Extract the (x, y) coordinate from the center of the cell holding the provided text.  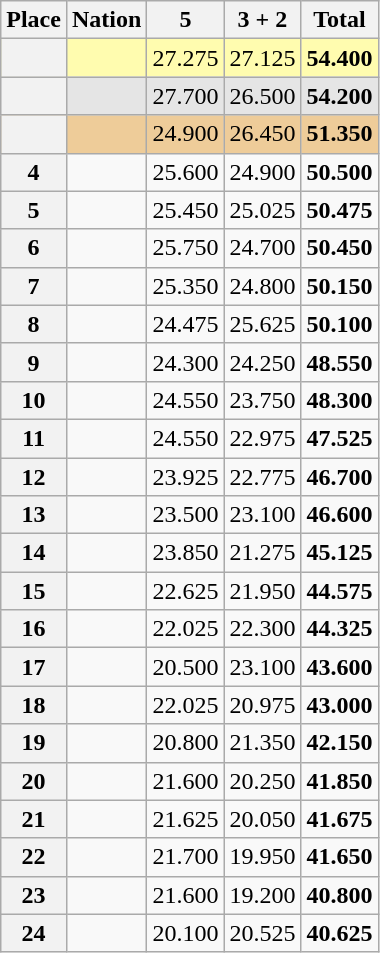
16 (34, 629)
7 (34, 286)
46.600 (340, 515)
42.150 (340, 743)
41.650 (340, 857)
50.150 (340, 286)
50.475 (340, 210)
21 (34, 819)
50.100 (340, 324)
4 (34, 172)
22 (34, 857)
22.300 (262, 629)
24 (34, 933)
43.600 (340, 667)
25.625 (262, 324)
23.500 (186, 515)
50.500 (340, 172)
51.350 (340, 134)
40.625 (340, 933)
Nation (106, 20)
21.350 (262, 743)
25.600 (186, 172)
11 (34, 438)
22.775 (262, 477)
21.275 (262, 553)
20.975 (262, 705)
25.350 (186, 286)
Total (340, 20)
18 (34, 705)
45.125 (340, 553)
43.000 (340, 705)
46.700 (340, 477)
6 (34, 248)
24.475 (186, 324)
20.100 (186, 933)
27.125 (262, 58)
12 (34, 477)
48.300 (340, 400)
27.275 (186, 58)
40.800 (340, 895)
25.450 (186, 210)
27.700 (186, 96)
25.025 (262, 210)
47.525 (340, 438)
21.700 (186, 857)
24.700 (262, 248)
50.450 (340, 248)
3 + 2 (262, 20)
19 (34, 743)
48.550 (340, 362)
20.050 (262, 819)
22.975 (262, 438)
21.625 (186, 819)
26.500 (262, 96)
22.625 (186, 591)
41.850 (340, 781)
19.200 (262, 895)
23.750 (262, 400)
10 (34, 400)
21.950 (262, 591)
24.300 (186, 362)
24.250 (262, 362)
15 (34, 591)
23.850 (186, 553)
20.500 (186, 667)
41.675 (340, 819)
20.800 (186, 743)
44.325 (340, 629)
54.200 (340, 96)
26.450 (262, 134)
25.750 (186, 248)
19.950 (262, 857)
20 (34, 781)
23 (34, 895)
17 (34, 667)
13 (34, 515)
14 (34, 553)
44.575 (340, 591)
24.800 (262, 286)
23.925 (186, 477)
8 (34, 324)
20.525 (262, 933)
Place (34, 20)
9 (34, 362)
54.400 (340, 58)
20.250 (262, 781)
